Return the [X, Y] coordinate for the center point of the cell that contains the specified text.  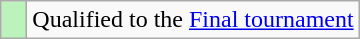
Qualified to the Final tournament [193, 20]
